Scan for the cell matching the given text and deliver its (x, y) coordinate at center. 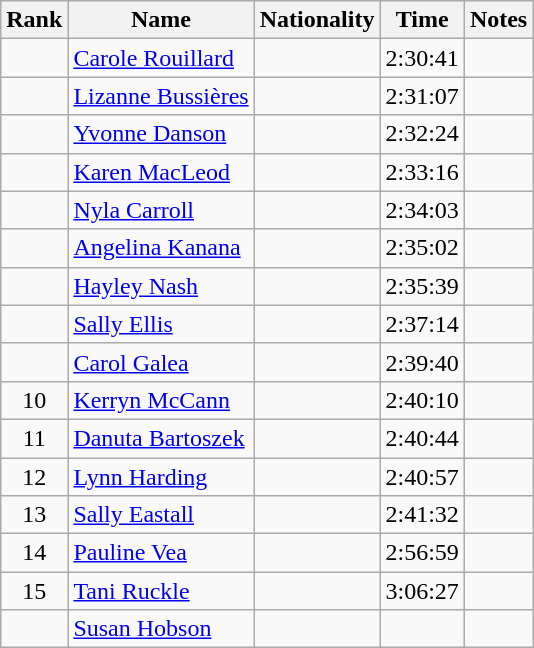
Danuta Bartoszek (161, 438)
2:41:32 (422, 515)
2:40:10 (422, 400)
Susan Hobson (161, 629)
Sally Ellis (161, 324)
Karen MacLeod (161, 172)
Pauline Vea (161, 553)
2:34:03 (422, 210)
Sally Eastall (161, 515)
Angelina Kanana (161, 248)
2:39:40 (422, 362)
2:35:39 (422, 286)
Rank (34, 20)
11 (34, 438)
15 (34, 591)
3:06:27 (422, 591)
2:32:24 (422, 134)
14 (34, 553)
Tani Ruckle (161, 591)
Carole Rouillard (161, 58)
2:37:14 (422, 324)
2:56:59 (422, 553)
Carol Galea (161, 362)
Nyla Carroll (161, 210)
12 (34, 477)
Kerryn McCann (161, 400)
Lizanne Bussières (161, 96)
Nationality (317, 20)
Yvonne Danson (161, 134)
2:30:41 (422, 58)
Name (161, 20)
13 (34, 515)
2:40:57 (422, 477)
Hayley Nash (161, 286)
Lynn Harding (161, 477)
2:40:44 (422, 438)
10 (34, 400)
2:31:07 (422, 96)
2:33:16 (422, 172)
Notes (498, 20)
Time (422, 20)
2:35:02 (422, 248)
